Detect which cell encompasses the target text, then output its (X, Y) center coordinate. 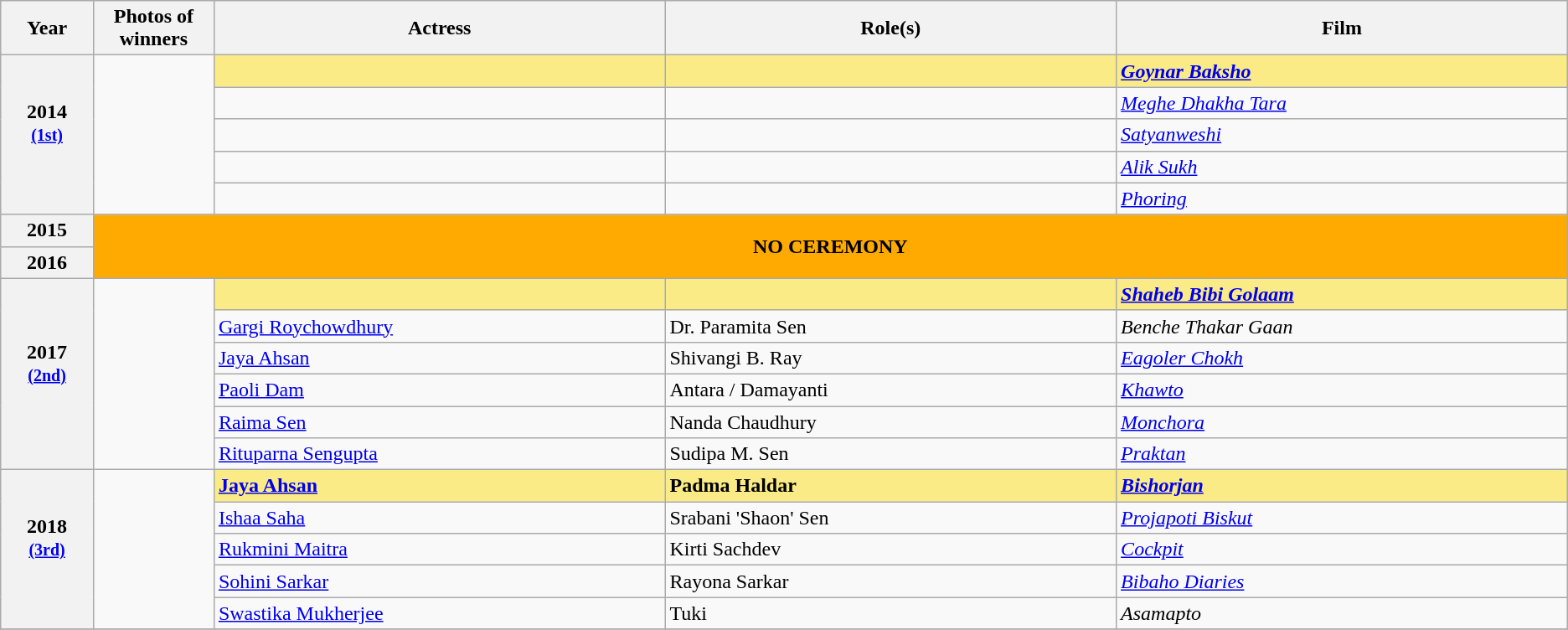
Bishorjan (1342, 486)
Role(s) (891, 28)
Antara / Damayanti (891, 390)
Rukmini Maitra (439, 550)
Film (1342, 28)
2014(1st) (47, 135)
Ishaa Saha (439, 518)
Eagoler Chokh (1342, 358)
Sudipa M. Sen (891, 454)
Rituparna Sengupta (439, 454)
Tuki (891, 613)
2015 (47, 230)
Asamapto (1342, 613)
2016 (47, 262)
Dr. Paramita Sen (891, 326)
Shivangi B. Ray (891, 358)
Satyanweshi (1342, 135)
Monchora (1342, 421)
Sohini Sarkar (439, 581)
Kirti Sachdev (891, 550)
Srabani 'Shaon' Sen (891, 518)
Alik Sukh (1342, 167)
Paoli Dam (439, 390)
Projapoti Biskut (1342, 518)
Actress (439, 28)
Cockpit (1342, 550)
Nanda Chaudhury (891, 421)
Bibaho Diaries (1342, 581)
Photos of winners (153, 28)
Phoring (1342, 199)
2017(2nd) (47, 374)
Raima Sen (439, 421)
Rayona Sarkar (891, 581)
Benche Thakar Gaan (1342, 326)
Swastika Mukherjee (439, 613)
Khawto (1342, 390)
Shaheb Bibi Golaam (1342, 294)
Padma Haldar (891, 486)
2018(3rd) (47, 550)
NO CEREMONY (830, 246)
Year (47, 28)
Meghe Dhakha Tara (1342, 103)
Gargi Roychowdhury (439, 326)
Goynar Baksho (1342, 71)
Praktan (1342, 454)
